Output the [x, y] coordinate of the center of the cell containing the given text.  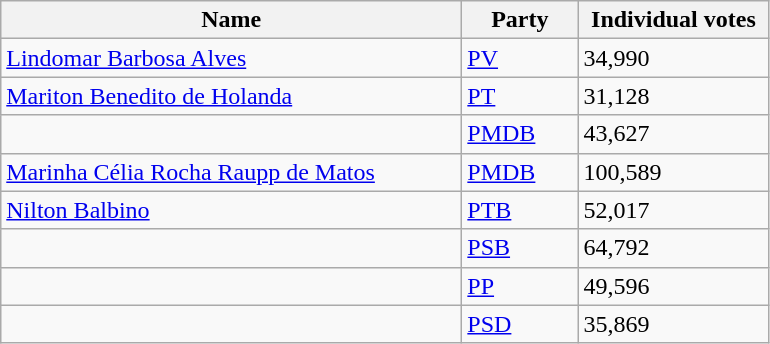
52,017 [674, 210]
Individual votes [674, 20]
PP [520, 286]
Name [232, 20]
31,128 [674, 96]
34,990 [674, 58]
35,869 [674, 324]
PT [520, 96]
100,589 [674, 172]
Lindomar Barbosa Alves [232, 58]
Marinha Célia Rocha Raupp de Matos [232, 172]
43,627 [674, 134]
PSB [520, 248]
PTB [520, 210]
Mariton Benedito de Holanda [232, 96]
Nilton Balbino [232, 210]
64,792 [674, 248]
PV [520, 58]
PSD [520, 324]
Party [520, 20]
49,596 [674, 286]
